Return the (X, Y) coordinate for the center point of the cell that contains the specified text.  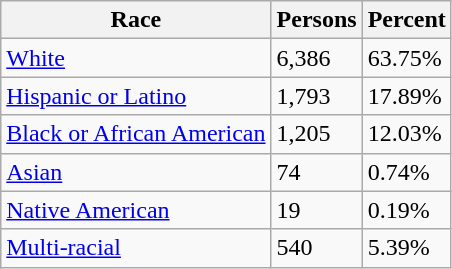
Black or African American (136, 134)
1,793 (316, 96)
Multi-racial (136, 248)
63.75% (406, 58)
Native American (136, 210)
Race (136, 20)
540 (316, 248)
0.19% (406, 210)
1,205 (316, 134)
74 (316, 172)
6,386 (316, 58)
Percent (406, 20)
19 (316, 210)
Persons (316, 20)
17.89% (406, 96)
Hispanic or Latino (136, 96)
White (136, 58)
12.03% (406, 134)
0.74% (406, 172)
Asian (136, 172)
5.39% (406, 248)
